Detect which cell encompasses the target text, then output its (x, y) center coordinate. 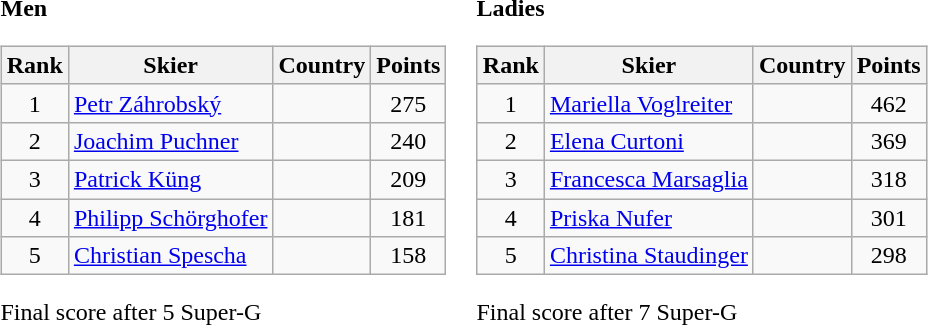
158 (408, 256)
181 (408, 217)
Mariella Voglreiter (648, 103)
240 (408, 141)
Philipp Schörghofer (170, 217)
462 (888, 103)
Patrick Küng (170, 179)
369 (888, 141)
Christian Spescha (170, 256)
Joachim Puchner (170, 141)
301 (888, 217)
298 (888, 256)
Priska Nufer (648, 217)
209 (408, 179)
318 (888, 179)
Francesca Marsaglia (648, 179)
275 (408, 103)
Petr Záhrobský (170, 103)
Elena Curtoni (648, 141)
Christina Staudinger (648, 256)
